Extract the [X, Y] coordinate from the center of the cell holding the provided text.  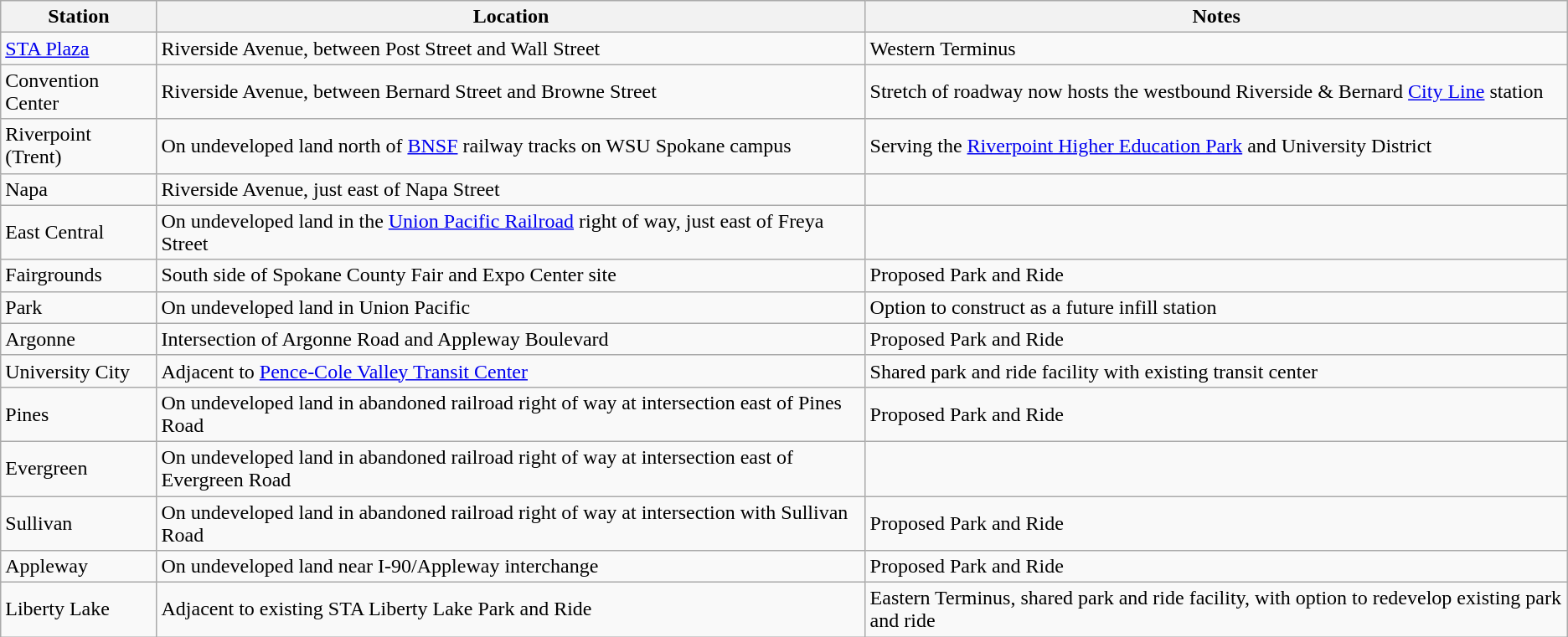
Napa [79, 189]
Serving the Riverpoint Higher Education Park and University District [1216, 146]
Notes [1216, 17]
On undeveloped land in the Union Pacific Railroad right of way, just east of Freya Street [511, 233]
Intersection of Argonne Road and Appleway Boulevard [511, 339]
East Central [79, 233]
Argonne [79, 339]
Sullivan [79, 522]
Adjacent to Pence-Cole Valley Transit Center [511, 371]
STA Plaza [79, 49]
Adjacent to existing STA Liberty Lake Park and Ride [511, 609]
Stretch of roadway now hosts the westbound Riverside & Bernard City Line station [1216, 92]
Convention Center [79, 92]
Eastern Terminus, shared park and ride facility, with option to redevelop existing park and ride [1216, 609]
Riverpoint (Trent) [79, 146]
On undeveloped land in Union Pacific [511, 307]
Option to construct as a future infill station [1216, 307]
On undeveloped land in abandoned railroad right of way at intersection east of Pines Road [511, 414]
On undeveloped land near I-90/Appleway interchange [511, 567]
Riverside Avenue, between Bernard Street and Browne Street [511, 92]
Riverside Avenue, just east of Napa Street [511, 189]
Shared park and ride facility with existing transit center [1216, 371]
On undeveloped land north of BNSF railway tracks on WSU Spokane campus [511, 146]
Station [79, 17]
On undeveloped land in abandoned railroad right of way at intersection east of Evergreen Road [511, 469]
Western Terminus [1216, 49]
University City [79, 371]
Location [511, 17]
Pines [79, 414]
Liberty Lake [79, 609]
Park [79, 307]
Riverside Avenue, between Post Street and Wall Street [511, 49]
Evergreen [79, 469]
Appleway [79, 567]
Fairgrounds [79, 275]
On undeveloped land in abandoned railroad right of way at intersection with Sullivan Road [511, 522]
South side of Spokane County Fair and Expo Center site [511, 275]
